Extract the [x, y] coordinate from the center of the cell holding the provided text.  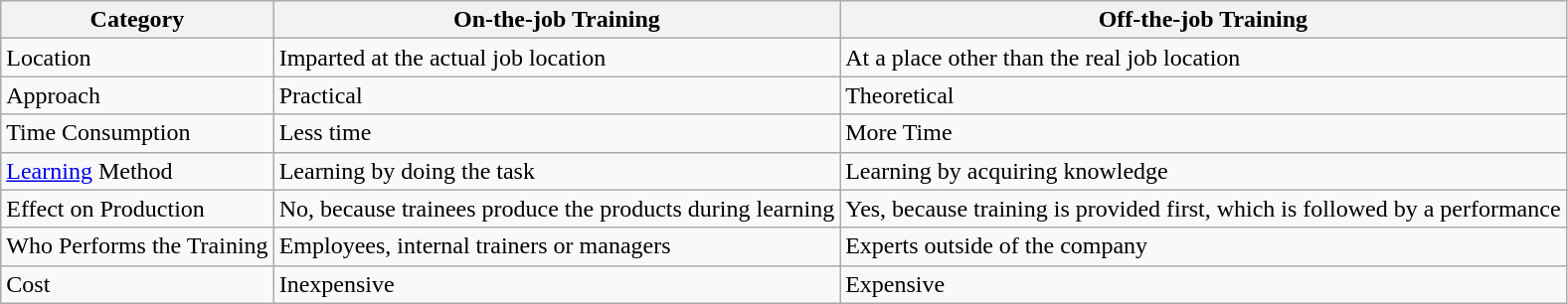
Practical [557, 95]
Effect on Production [137, 209]
No, because trainees produce the products during learning [557, 209]
Theoretical [1203, 95]
At a place other than the real job location [1203, 58]
Who Performs the Training [137, 246]
On-the-job Training [557, 20]
Learning by doing the task [557, 171]
Inexpensive [557, 284]
Cost [137, 284]
Off-the-job Training [1203, 20]
Time Consumption [137, 133]
Employees, internal trainers or managers [557, 246]
Location [137, 58]
Learning by acquiring knowledge [1203, 171]
Category [137, 20]
Yes, because training is provided first, which is followed by a performance [1203, 209]
Less time [557, 133]
Experts outside of the company [1203, 246]
Expensive [1203, 284]
Imparted at the actual job location [557, 58]
Approach [137, 95]
More Time [1203, 133]
Learning Method [137, 171]
